Search for the cell housing the specified text and yield its (X, Y) center coordinate. 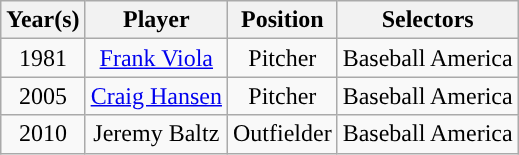
Jeremy Baltz (156, 134)
Year(s) (43, 20)
2005 (43, 96)
Craig Hansen (156, 96)
Selectors (428, 20)
Outfielder (282, 134)
Position (282, 20)
1981 (43, 58)
Player (156, 20)
Frank Viola (156, 58)
2010 (43, 134)
